Return the (X, Y) coordinate for the center point of the cell that contains the specified text.  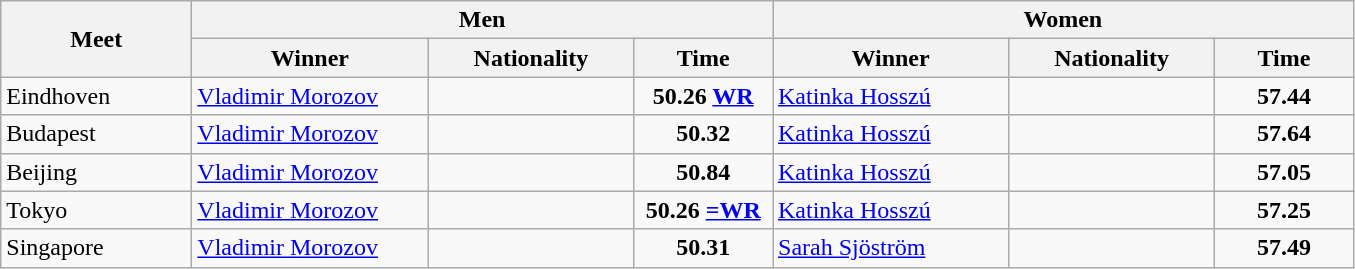
Men (482, 20)
50.84 (704, 172)
Budapest (96, 134)
50.26 =WR (704, 210)
57.25 (1284, 210)
50.26 WR (704, 96)
Tokyo (96, 210)
Singapore (96, 248)
Sarah Sjöström (890, 248)
Meet (96, 39)
57.44 (1284, 96)
Beijing (96, 172)
57.05 (1284, 172)
50.31 (704, 248)
Women (1062, 20)
50.32 (704, 134)
57.64 (1284, 134)
Eindhoven (96, 96)
57.49 (1284, 248)
